Capture the cell that displays the provided text and extract its (x, y) central coordinate. 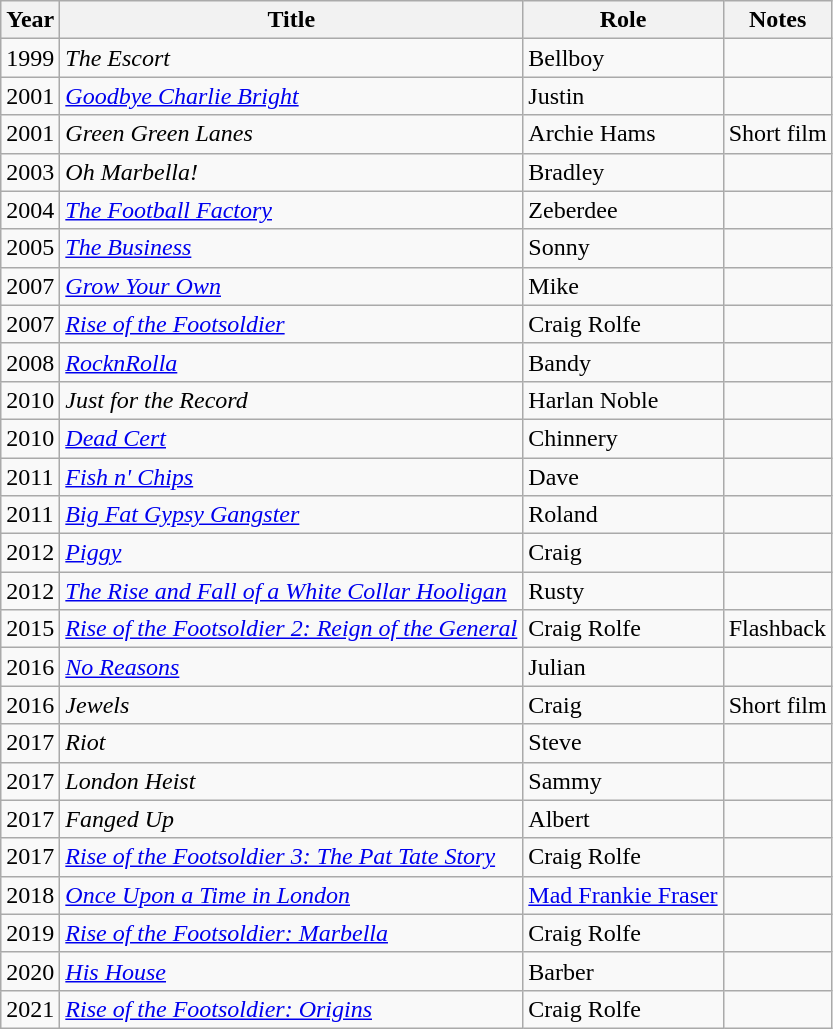
The Business (292, 248)
Albert (623, 819)
Grow Your Own (292, 286)
Sonny (623, 248)
Steve (623, 743)
Rise of the Footsoldier: Marbella (292, 933)
Goodbye Charlie Bright (292, 96)
Barber (623, 971)
Archie Hams (623, 134)
RocknRolla (292, 362)
Rusty (623, 591)
Just for the Record (292, 400)
2004 (30, 210)
Rise of the Footsoldier 3: The Pat Tate Story (292, 857)
2015 (30, 629)
Oh Marbella! (292, 172)
Once Upon a Time in London (292, 895)
Rise of the Footsoldier: Origins (292, 1009)
The Football Factory (292, 210)
Big Fat Gypsy Gangster (292, 515)
Riot (292, 743)
The Rise and Fall of a White Collar Hooligan (292, 591)
Jewels (292, 705)
No Reasons (292, 667)
2003 (30, 172)
2008 (30, 362)
The Escort (292, 58)
Chinnery (623, 438)
2005 (30, 248)
Mike (623, 286)
2018 (30, 895)
Role (623, 20)
Harlan Noble (623, 400)
Piggy (292, 553)
Zeberdee (623, 210)
Bellboy (623, 58)
London Heist (292, 781)
Fish n' Chips (292, 477)
2019 (30, 933)
Notes (778, 20)
Julian (623, 667)
His House (292, 971)
Mad Frankie Fraser (623, 895)
Rise of the Footsoldier 2: Reign of the General (292, 629)
Bandy (623, 362)
Green Green Lanes (292, 134)
Dead Cert (292, 438)
Roland (623, 515)
Dave (623, 477)
2021 (30, 1009)
Rise of the Footsoldier (292, 324)
1999 (30, 58)
Flashback (778, 629)
Fanged Up (292, 819)
Justin (623, 96)
Bradley (623, 172)
Year (30, 20)
2020 (30, 971)
Title (292, 20)
Sammy (623, 781)
